Search for the cell housing the specified text and yield its [X, Y] center coordinate. 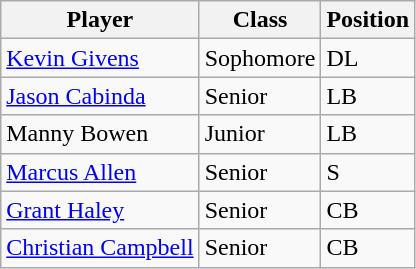
Position [368, 20]
Kevin Givens [100, 58]
Christian Campbell [100, 248]
Manny Bowen [100, 134]
S [368, 172]
Jason Cabinda [100, 96]
Marcus Allen [100, 172]
DL [368, 58]
Junior [260, 134]
Grant Haley [100, 210]
Class [260, 20]
Sophomore [260, 58]
Player [100, 20]
